Identify which cell holds the provided text, then report its (X, Y) central coordinate. 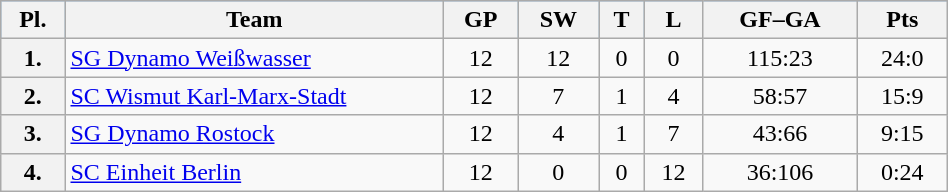
3. (33, 134)
1. (33, 58)
43:66 (780, 134)
SC Wismut Karl-Marx-Stadt (254, 96)
Team (254, 20)
SW (558, 20)
SG Dynamo Weißwasser (254, 58)
GF–GA (780, 20)
SC Einheit Berlin (254, 172)
115:23 (780, 58)
36:106 (780, 172)
T (622, 20)
15:9 (902, 96)
GP (481, 20)
L (674, 20)
9:15 (902, 134)
4. (33, 172)
58:57 (780, 96)
SG Dynamo Rostock (254, 134)
2. (33, 96)
Pts (902, 20)
Pl. (33, 20)
24:0 (902, 58)
0:24 (902, 172)
